Provide the (x, y) coordinate of the cell's center where the given text is located.  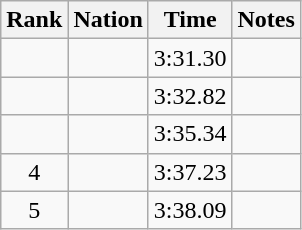
Notes (266, 20)
3:31.30 (190, 58)
Time (190, 20)
3:35.34 (190, 134)
3:38.09 (190, 210)
Rank (34, 20)
3:32.82 (190, 96)
4 (34, 172)
3:37.23 (190, 172)
5 (34, 210)
Nation (108, 20)
